Extract the (x, y) coordinate from the center of the cell holding the provided text.  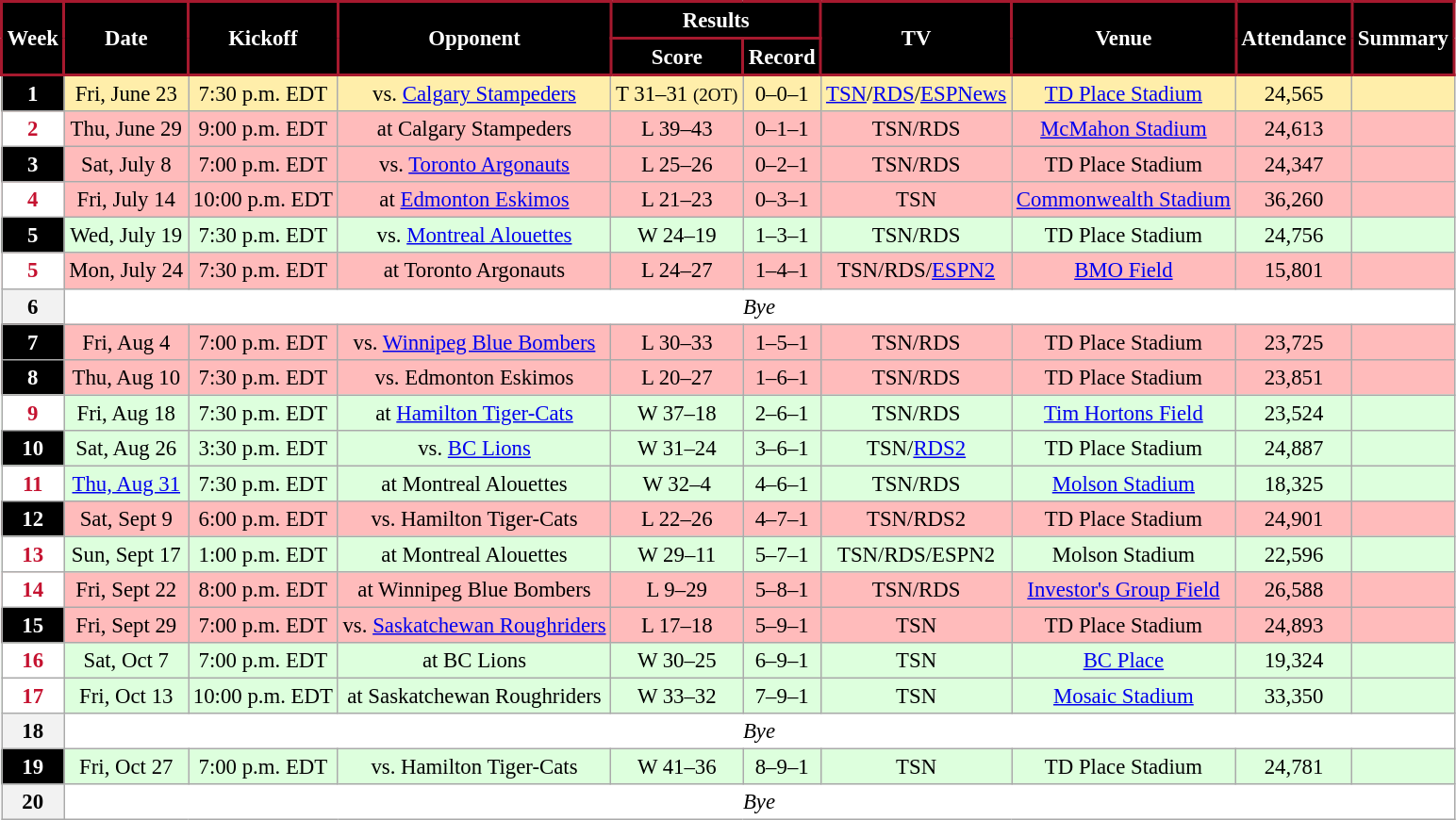
2–6–1 (783, 413)
1:00 p.m. EDT (264, 554)
Thu, Aug 31 (126, 484)
L 21–23 (677, 200)
Fri, Oct 13 (126, 697)
15,801 (1294, 271)
9:00 p.m. EDT (264, 129)
Sat, Sept 9 (126, 519)
Opponent (474, 39)
2 (34, 129)
33,350 (1294, 697)
12 (34, 519)
18,325 (1294, 484)
L 30–33 (677, 342)
Attendance (1294, 39)
7–9–1 (783, 697)
L 25–26 (677, 165)
24,565 (1294, 93)
vs. Saskatchewan Roughriders (474, 626)
26,588 (1294, 590)
Commonwealth Stadium (1123, 200)
T 31–31 (2OT) (677, 93)
Fri, June 23 (126, 93)
Venue (1123, 39)
at Calgary Stampeders (474, 129)
L 24–27 (677, 271)
1–4–1 (783, 271)
Score (677, 57)
18 (34, 731)
vs. Toronto Argonauts (474, 165)
vs. Edmonton Eskimos (474, 377)
24,613 (1294, 129)
BC Place (1123, 661)
3:30 p.m. EDT (264, 449)
23,725 (1294, 342)
at Hamilton Tiger-Cats (474, 413)
Mosaic Stadium (1123, 697)
L 20–27 (677, 377)
7 (34, 342)
1–3–1 (783, 236)
19 (34, 767)
4–6–1 (783, 484)
17 (34, 697)
15 (34, 626)
8 (34, 377)
22,596 (1294, 554)
6:00 p.m. EDT (264, 519)
W 29–11 (677, 554)
20 (34, 802)
6 (34, 306)
Week (34, 39)
at Toronto Argonauts (474, 271)
4 (34, 200)
Thu, Aug 10 (126, 377)
BMO Field (1123, 271)
10 (34, 449)
1–5–1 (783, 342)
11 (34, 484)
24,756 (1294, 236)
Investor's Group Field (1123, 590)
TV (917, 39)
Date (126, 39)
0–3–1 (783, 200)
8–9–1 (783, 767)
Wed, July 19 (126, 236)
3–6–1 (783, 449)
1–6–1 (783, 377)
L 17–18 (677, 626)
at Saskatchewan Roughriders (474, 697)
W 24–19 (677, 236)
at Edmonton Eskimos (474, 200)
Record (783, 57)
TSN/RDS/ESPNews (917, 93)
Fri, Sept 22 (126, 590)
23,851 (1294, 377)
at BC Lions (474, 661)
W 31–24 (677, 449)
Fri, July 14 (126, 200)
Tim Hortons Field (1123, 413)
L 9–29 (677, 590)
14 (34, 590)
24,893 (1294, 626)
Sun, Sept 17 (126, 554)
W 30–25 (677, 661)
5–8–1 (783, 590)
Sat, Oct 7 (126, 661)
W 32–4 (677, 484)
13 (34, 554)
Kickoff (264, 39)
W 37–18 (677, 413)
0–1–1 (783, 129)
McMahon Stadium (1123, 129)
Results (717, 21)
Fri, Sept 29 (126, 626)
Fri, Oct 27 (126, 767)
W 41–36 (677, 767)
6–9–1 (783, 661)
L 22–26 (677, 519)
vs. Montreal Alouettes (474, 236)
Summary (1403, 39)
8:00 p.m. EDT (264, 590)
0–0–1 (783, 93)
Fri, Aug 4 (126, 342)
19,324 (1294, 661)
vs. Winnipeg Blue Bombers (474, 342)
Mon, July 24 (126, 271)
at Winnipeg Blue Bombers (474, 590)
24,347 (1294, 165)
3 (34, 165)
16 (34, 661)
Sat, July 8 (126, 165)
1 (34, 93)
9 (34, 413)
23,524 (1294, 413)
Fri, Aug 18 (126, 413)
W 33–32 (677, 697)
36,260 (1294, 200)
24,887 (1294, 449)
5–9–1 (783, 626)
vs. Calgary Stampeders (474, 93)
Sat, Aug 26 (126, 449)
24,781 (1294, 767)
Thu, June 29 (126, 129)
4–7–1 (783, 519)
0–2–1 (783, 165)
vs. BC Lions (474, 449)
24,901 (1294, 519)
5–7–1 (783, 554)
L 39–43 (677, 129)
